Find where the given text appears and provide that cell's center as [x, y] coordinate. 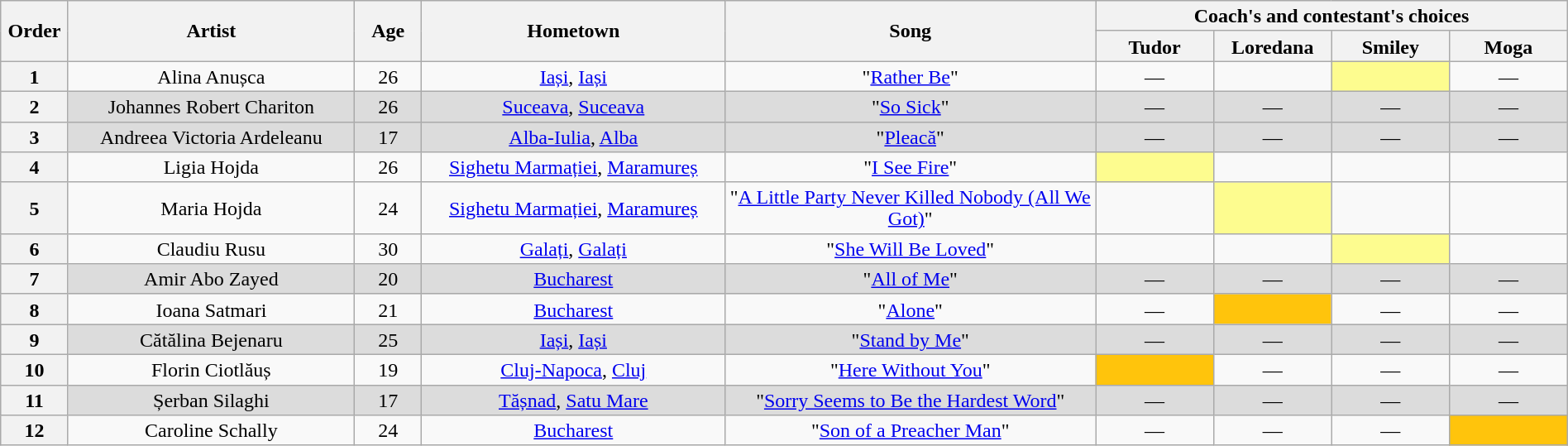
"Rather Be" [911, 76]
2 [35, 106]
Ioana Satmari [211, 309]
7 [35, 280]
"I See Fire" [911, 167]
Șerban Silaghi [211, 400]
3 [35, 137]
Galați, Galați [574, 248]
Artist [211, 31]
Cătălina Bejenaru [211, 339]
12 [35, 430]
Coach's and contestant's choices [1331, 17]
"So Sick" [911, 106]
19 [389, 369]
"She Will Be Loved" [911, 248]
"A Little Party Never Killed Nobody (All We Got)" [911, 208]
Andreea Victoria Ardeleanu [211, 137]
Order [35, 31]
Age [389, 31]
Hometown [574, 31]
Suceava, Suceava [574, 106]
Smiley [1391, 46]
1 [35, 76]
"Alone" [911, 309]
"Stand by Me" [911, 339]
Tășnad, Satu Mare [574, 400]
Caroline Schally [211, 430]
9 [35, 339]
"Here Without You" [911, 369]
Alina Anușca [211, 76]
11 [35, 400]
25 [389, 339]
Claudiu Rusu [211, 248]
6 [35, 248]
10 [35, 369]
"Sorry Seems to Be the Hardest Word" [911, 400]
30 [389, 248]
Tudor [1154, 46]
Florin Ciotlăuș [211, 369]
20 [389, 280]
Amir Abo Zayed [211, 280]
Loredana [1272, 46]
"Pleacă" [911, 137]
8 [35, 309]
Ligia Hojda [211, 167]
Cluj-Napoca, Cluj [574, 369]
Song [911, 31]
"Son of a Preacher Man" [911, 430]
Alba-Iulia, Alba [574, 137]
Moga [1508, 46]
Maria Hojda [211, 208]
4 [35, 167]
5 [35, 208]
"All of Me" [911, 280]
21 [389, 309]
Johannes Robert Chariton [211, 106]
